Extract the [X, Y] coordinate from the center of the cell holding the provided text.  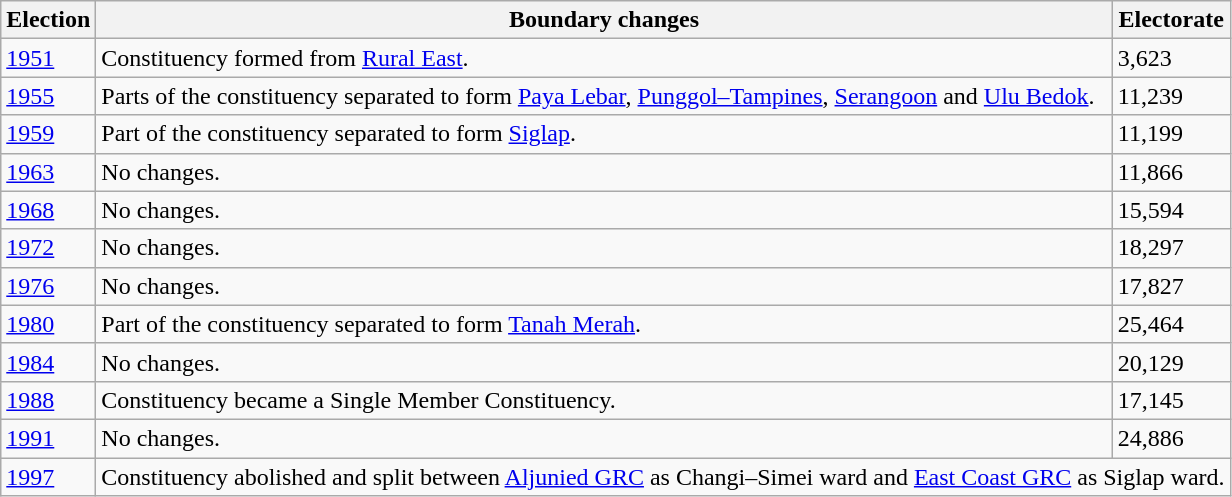
24,886 [1171, 438]
11,866 [1171, 172]
1951 [48, 58]
1972 [48, 248]
1988 [48, 400]
1980 [48, 324]
17,827 [1171, 286]
1984 [48, 362]
Part of the constituency separated to form Siglap. [604, 134]
20,129 [1171, 362]
1959 [48, 134]
17,145 [1171, 400]
Election [48, 20]
Parts of the constituency separated to form Paya Lebar, Punggol–Tampines, Serangoon and Ulu Bedok. [604, 96]
15,594 [1171, 210]
1997 [48, 477]
Constituency abolished and split between Aljunied GRC as Changi–Simei ward and East Coast GRC as Siglap ward. [663, 477]
Constituency formed from Rural East. [604, 58]
18,297 [1171, 248]
25,464 [1171, 324]
1955 [48, 96]
Constituency became a Single Member Constituency. [604, 400]
11,239 [1171, 96]
3,623 [1171, 58]
Boundary changes [604, 20]
Electorate [1171, 20]
Part of the constituency separated to form Tanah Merah. [604, 324]
1963 [48, 172]
1991 [48, 438]
1968 [48, 210]
11,199 [1171, 134]
1976 [48, 286]
